Return (x, y) of the center of cell containing provided text 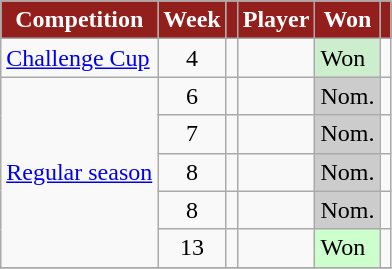
7 (192, 134)
Regular season (80, 172)
6 (192, 96)
Player (276, 20)
Competition (80, 20)
13 (192, 248)
Week (192, 20)
4 (192, 58)
Challenge Cup (80, 58)
